Locate the cell with the specified text and output its [x, y] center coordinate. 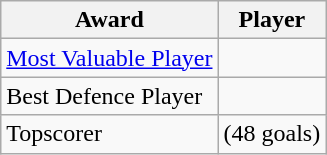
(48 goals) [272, 134]
Best Defence Player [110, 96]
Topscorer [110, 134]
Player [272, 20]
Most Valuable Player [110, 58]
Award [110, 20]
